Capture the cell that displays the provided text and extract its [X, Y] central coordinate. 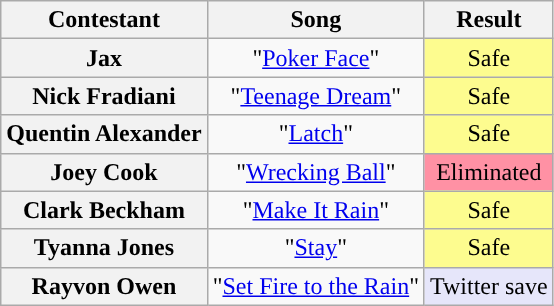
Clark Beckham [104, 210]
Joey Cook [104, 172]
Jax [104, 58]
"Wrecking Ball" [316, 172]
Tyanna Jones [104, 248]
"Make It Rain" [316, 210]
Contestant [104, 20]
"Latch" [316, 134]
Song [316, 20]
Quentin Alexander [104, 134]
Nick Fradiani [104, 96]
"Set Fire to the Rain" [316, 286]
Result [488, 20]
Twitter save [488, 286]
"Stay" [316, 248]
"Teenage Dream" [316, 96]
Eliminated [488, 172]
Rayvon Owen [104, 286]
"Poker Face" [316, 58]
